Detect which cell encompasses the target text, then output its [x, y] center coordinate. 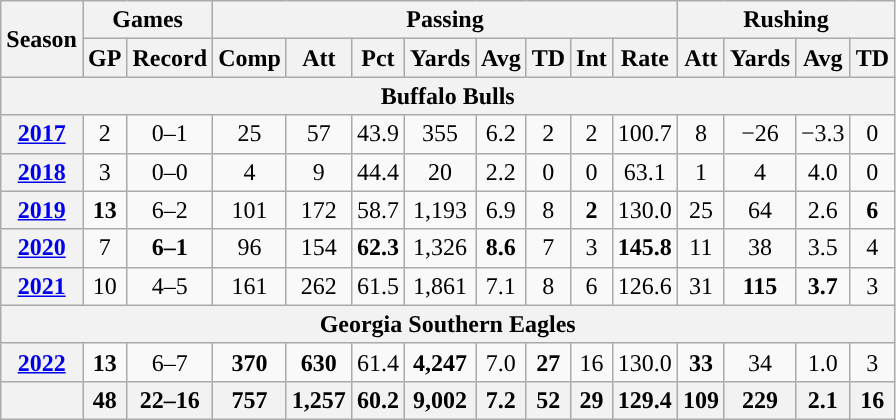
100.7 [644, 134]
31 [700, 286]
Passing [446, 20]
38 [760, 248]
8.6 [502, 248]
61.4 [378, 362]
34 [760, 362]
145.8 [644, 248]
3.7 [824, 286]
3.5 [824, 248]
61.5 [378, 286]
−26 [760, 134]
262 [318, 286]
129.4 [644, 400]
2018 [42, 172]
Games [147, 20]
1,861 [440, 286]
6–1 [170, 248]
7.2 [502, 400]
48 [104, 400]
2020 [42, 248]
27 [548, 362]
22–16 [170, 400]
63.1 [644, 172]
Int [592, 58]
60.2 [378, 400]
757 [250, 400]
630 [318, 362]
355 [440, 134]
2.1 [824, 400]
20 [440, 172]
1,326 [440, 248]
52 [548, 400]
62.3 [378, 248]
Season [42, 39]
Comp [250, 58]
101 [250, 210]
4.0 [824, 172]
Georgia Southern Eagles [448, 324]
58.7 [378, 210]
154 [318, 248]
4–5 [170, 286]
43.9 [378, 134]
2.2 [502, 172]
29 [592, 400]
2017 [42, 134]
0–1 [170, 134]
7.1 [502, 286]
172 [318, 210]
6.9 [502, 210]
Rushing [786, 20]
6–2 [170, 210]
115 [760, 286]
GP [104, 58]
1.0 [824, 362]
10 [104, 286]
Pct [378, 58]
4,247 [440, 362]
2.6 [824, 210]
2019 [42, 210]
96 [250, 248]
1,193 [440, 210]
−3.3 [824, 134]
2022 [42, 362]
126.6 [644, 286]
Rate [644, 58]
6–7 [170, 362]
109 [700, 400]
9 [318, 172]
2021 [42, 286]
0–0 [170, 172]
370 [250, 362]
229 [760, 400]
Record [170, 58]
9,002 [440, 400]
Buffalo Bulls [448, 96]
7.0 [502, 362]
57 [318, 134]
33 [700, 362]
64 [760, 210]
1,257 [318, 400]
161 [250, 286]
1 [700, 172]
44.4 [378, 172]
11 [700, 248]
6.2 [502, 134]
